Capture the cell that displays the provided text and extract its (x, y) central coordinate. 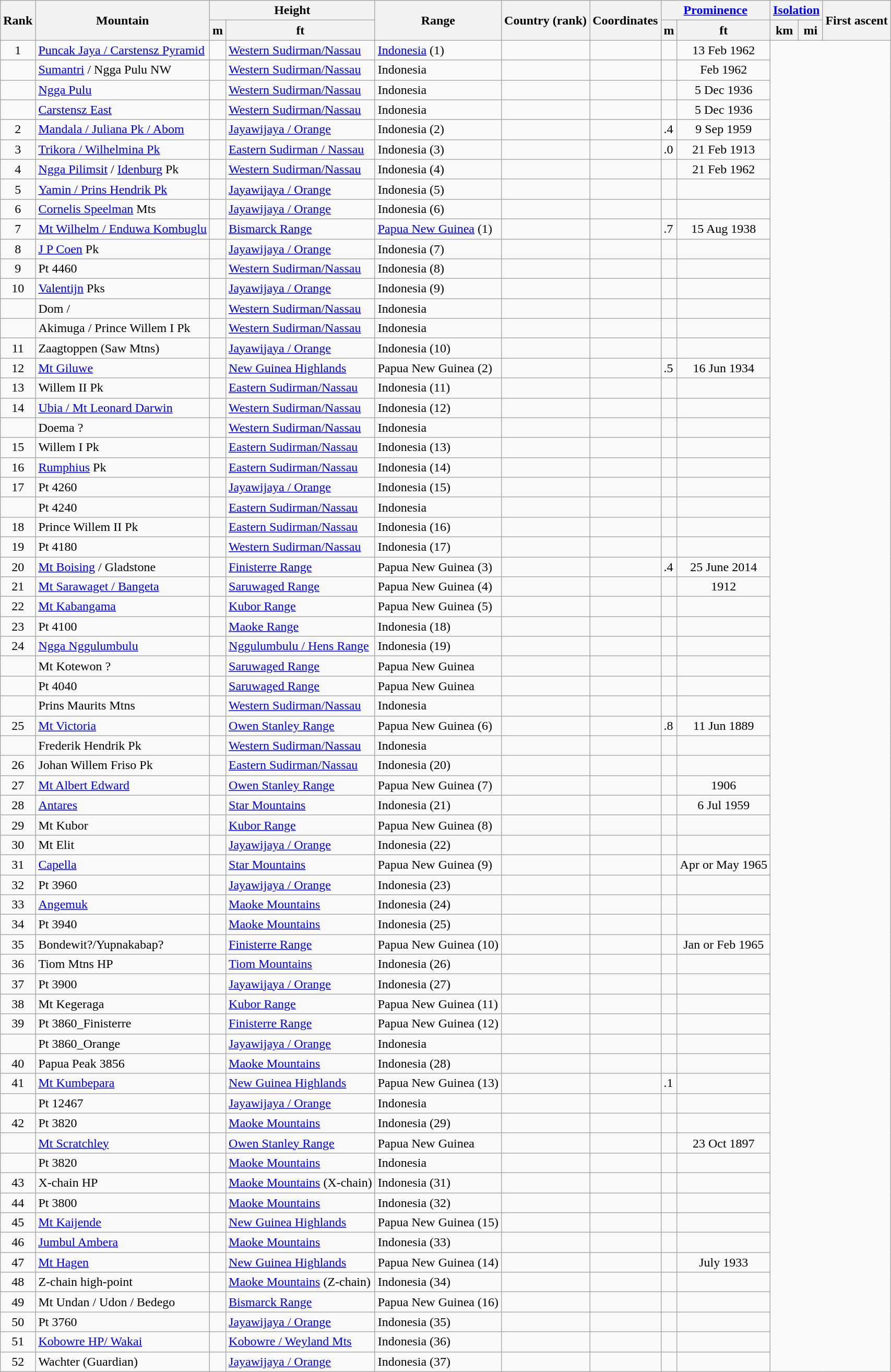
43 (18, 1182)
Pt 3760 (123, 1322)
July 1933 (723, 1262)
25 June 2014 (723, 566)
Papua New Guinea (5) (438, 607)
Rumphius Pk (123, 467)
Indonesia (19) (438, 646)
Pt 4260 (123, 487)
Papua New Guinea (7) (438, 785)
Mt Undan / Udon / Bedego (123, 1302)
Antares (123, 805)
11 (18, 348)
45 (18, 1223)
Valentijn Pks (123, 289)
Indonesia (1) (438, 50)
Indonesia (24) (438, 905)
Indonesia (34) (438, 1282)
36 (18, 964)
Angemuk (123, 905)
Apr or May 1965 (723, 865)
23 (18, 626)
Pt 12467 (123, 1103)
Maoke Range (301, 626)
Mt Hagen (123, 1262)
Indonesia (9) (438, 289)
49 (18, 1302)
J P Coen Pk (123, 249)
33 (18, 905)
11 Jun 1889 (723, 726)
48 (18, 1282)
Bondewit?/Yupnakabap? (123, 944)
Mt Kubor (123, 825)
13 Feb 1962 (723, 50)
Coordinates (625, 20)
Frederik Hendrik Pk (123, 746)
Papua New Guinea (2) (438, 368)
Pt 4100 (123, 626)
5 (18, 189)
Akimuga / Prince Willem I Pk (123, 328)
Indonesia (36) (438, 1342)
Papua New Guinea (11) (438, 1004)
21 Feb 1913 (723, 149)
.7 (669, 229)
Puncak Jaya / Carstensz Pyramid (123, 50)
Indonesia (3) (438, 149)
6 Jul 1959 (723, 805)
Indonesia (17) (438, 547)
12 (18, 368)
Pt 3860_Orange (123, 1044)
Indonesia (16) (438, 527)
Pt 3960 (123, 885)
Indonesia (7) (438, 249)
.5 (669, 368)
Carstensz East (123, 110)
Papua New Guinea (15) (438, 1223)
32 (18, 885)
First ascent (857, 20)
Mt Elit (123, 845)
Nggulumbulu / Hens Range (301, 646)
Pt 4180 (123, 547)
Papua New Guinea (1) (438, 229)
Willem I Pk (123, 447)
Eastern Sudirman / Nassau (301, 149)
Indonesia (21) (438, 805)
Ngga Pulu (123, 90)
13 (18, 388)
16 (18, 467)
Prominence (715, 10)
27 (18, 785)
Johan Willem Friso Pk (123, 765)
Papua New Guinea (3) (438, 566)
23 Oct 1897 (723, 1143)
20 (18, 566)
mi (811, 30)
37 (18, 984)
Maoke Mountains (Z-chain) (301, 1282)
28 (18, 805)
10 (18, 289)
Indonesia (37) (438, 1362)
Kobowre HP/ Wakai (123, 1342)
Rank (18, 20)
Indonesia (22) (438, 845)
Indonesia (31) (438, 1182)
Cornelis Speelman Mts (123, 209)
Indonesia (11) (438, 388)
Country (rank) (546, 20)
Papua New Guinea (13) (438, 1083)
Trikora / Wilhelmina Pk (123, 149)
Height (292, 10)
46 (18, 1243)
Mt Wilhelm / Enduwa Kombuglu (123, 229)
6 (18, 209)
Indonesia (5) (438, 189)
Sumantri / Ngga Pulu NW (123, 70)
30 (18, 845)
Maoke Mountains (X-chain) (301, 1182)
24 (18, 646)
Mt Kumbepara (123, 1083)
Willem II Pk (123, 388)
Indonesia (23) (438, 885)
26 (18, 765)
Ngga Nggulumbulu (123, 646)
Prince Willem II Pk (123, 527)
19 (18, 547)
Wachter (Guardian) (123, 1362)
42 (18, 1123)
Pt 4460 (123, 269)
21 Feb 1962 (723, 169)
17 (18, 487)
Pt 4240 (123, 507)
Indonesia (18) (438, 626)
Indonesia (35) (438, 1322)
Zaagtoppen (Saw Mtns) (123, 348)
51 (18, 1342)
Pt 3900 (123, 984)
Mountain (123, 20)
.1 (669, 1083)
29 (18, 825)
Papua New Guinea (9) (438, 865)
Papua New Guinea (6) (438, 726)
Tiom Mountains (301, 964)
Mt Scratchley (123, 1143)
Prins Maurits Mtns (123, 706)
8 (18, 249)
34 (18, 925)
39 (18, 1024)
41 (18, 1083)
4 (18, 169)
Mt Kabangama (123, 607)
3 (18, 149)
15 (18, 447)
18 (18, 527)
Indonesia (32) (438, 1202)
km (784, 30)
Mt Sarawaget / Bangeta (123, 587)
15 Aug 1938 (723, 229)
7 (18, 229)
1912 (723, 587)
38 (18, 1004)
Pt 3800 (123, 1202)
Isolation (796, 10)
2 (18, 129)
.8 (669, 726)
1906 (723, 785)
47 (18, 1262)
Ubia / Mt Leonard Darwin (123, 408)
Doema ? (123, 428)
Papua New Guinea (16) (438, 1302)
Mt Kegeraga (123, 1004)
Indonesia (6) (438, 209)
Indonesia (27) (438, 984)
35 (18, 944)
Dom / (123, 309)
22 (18, 607)
Papua New Guinea (4) (438, 587)
Capella (123, 865)
Indonesia (10) (438, 348)
52 (18, 1362)
21 (18, 587)
Z-chain high-point (123, 1282)
Mt Albert Edward (123, 785)
Mandala / Juliana Pk / Abom (123, 129)
Jumbul Ambera (123, 1243)
Pt 4040 (123, 686)
Mt Kaijende (123, 1223)
Mt Victoria (123, 726)
Indonesia (20) (438, 765)
14 (18, 408)
9 (18, 269)
X-chain HP (123, 1182)
Yamin / Prins Hendrik Pk (123, 189)
Indonesia (33) (438, 1243)
Kobowre / Weyland Mts (301, 1342)
1 (18, 50)
Jan or Feb 1965 (723, 944)
Papua New Guinea (8) (438, 825)
Papua New Guinea (14) (438, 1262)
Indonesia (13) (438, 447)
Papua New Guinea (10) (438, 944)
Ngga Pilimsit / Idenburg Pk (123, 169)
Indonesia (15) (438, 487)
Indonesia (2) (438, 129)
Pt 3860_Finisterre (123, 1024)
16 Jun 1934 (723, 368)
Indonesia (4) (438, 169)
Indonesia (28) (438, 1063)
44 (18, 1202)
Indonesia (26) (438, 964)
Indonesia (14) (438, 467)
Papua Peak 3856 (123, 1063)
Papua New Guinea (12) (438, 1024)
40 (18, 1063)
Indonesia (12) (438, 408)
Mt Boising / Gladstone (123, 566)
Mt Giluwe (123, 368)
Indonesia (8) (438, 269)
Tiom Mtns HP (123, 964)
Range (438, 20)
50 (18, 1322)
25 (18, 726)
.0 (669, 149)
Feb 1962 (723, 70)
Indonesia (29) (438, 1123)
Indonesia (25) (438, 925)
Pt 3940 (123, 925)
31 (18, 865)
9 Sep 1959 (723, 129)
Mt Kotewon ? (123, 666)
